Find where the given text appears and provide that cell's center as [x, y] coordinate. 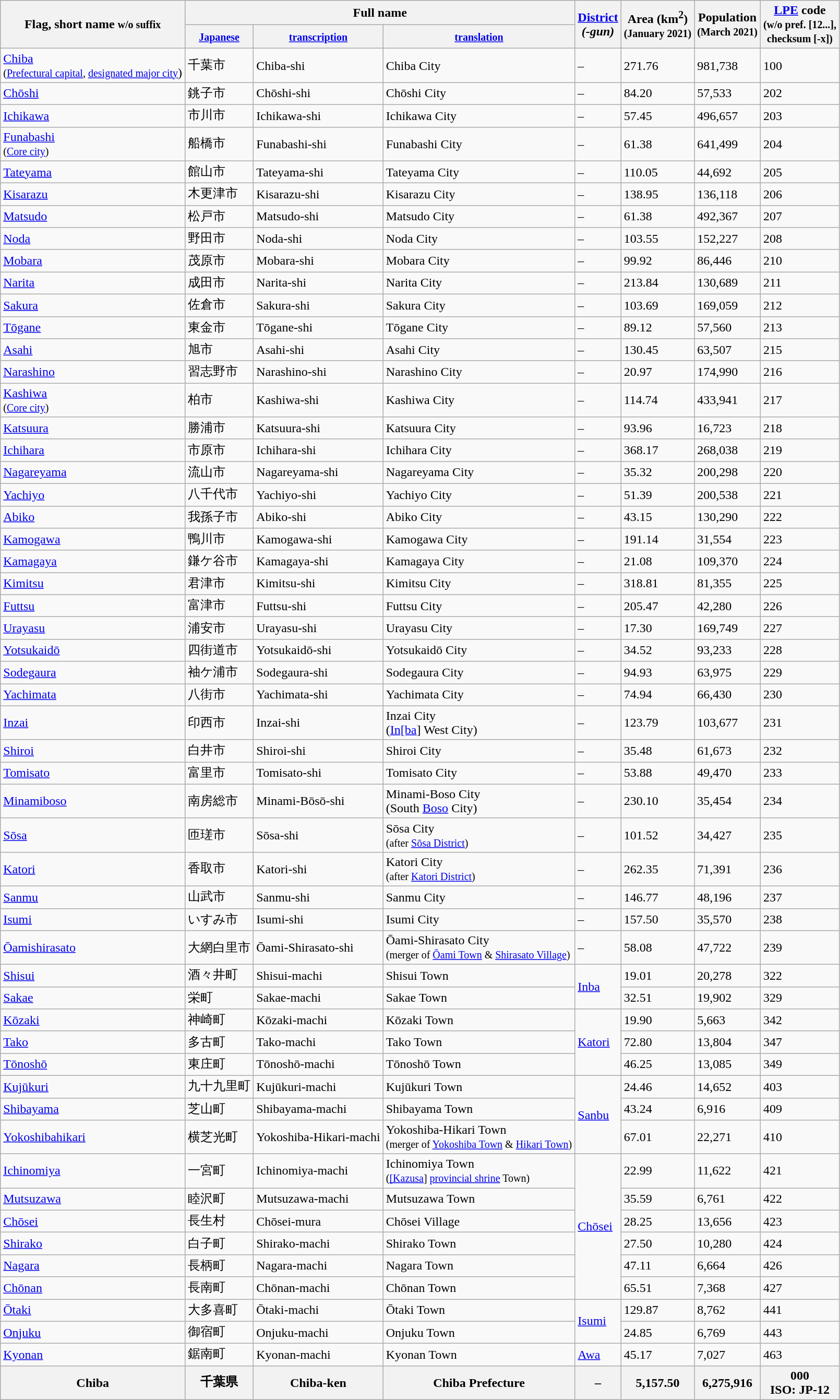
Chiba-shi [318, 66]
Asahi City [479, 350]
Shiroi [93, 751]
342 [799, 1020]
浦安市 [219, 628]
Mobara-shi [318, 261]
213.84 [657, 283]
Ichinomiya [93, 1171]
芝山町 [219, 1109]
LPE code(w/o pref. [12...],checksum [-x]) [799, 25]
99.92 [657, 261]
234 [799, 801]
Katsuura [93, 428]
Narashino-shi [318, 372]
Tateyama-shi [318, 172]
香取市 [219, 869]
202 [799, 94]
District(-gun) [598, 25]
Kisarazu [93, 194]
八街市 [219, 695]
Chōnan-machi [318, 1288]
Kōzaki-machi [318, 1020]
Tōgane-shi [318, 328]
Chōshi-shi [318, 94]
93.96 [657, 428]
Funabashi(Core city) [93, 144]
228 [799, 650]
Sakae [93, 998]
53.88 [657, 774]
Matsudo City [479, 216]
Futtsu-shi [318, 606]
Sakura [93, 305]
我孫子市 [219, 517]
Nagareyama [93, 473]
Onjuku [93, 1332]
Shibayama-machi [318, 1109]
Yachiyo-shi [318, 495]
43.15 [657, 517]
Awa [598, 1355]
Kujūkuri [93, 1087]
65.51 [657, 1288]
103.55 [657, 239]
Urayasu [93, 628]
Mutsuzawa-machi [318, 1200]
123.79 [657, 722]
Shiroi-shi [318, 751]
流山市 [219, 473]
勝浦市 [219, 428]
368.17 [657, 450]
Kyonan [93, 1355]
八千代市 [219, 495]
Asahi-shi [318, 350]
Onjuku Town [479, 1332]
Sakae-machi [318, 998]
Funabashi City [479, 144]
210 [799, 261]
Sanbu [598, 1114]
Chiba(Prefectural capital, designated major city) [93, 66]
71,391 [727, 869]
43.24 [657, 1109]
Tōnoshō Town [479, 1065]
Ichihara City [479, 450]
睦沢町 [219, 1200]
Yachimata City [479, 695]
多古町 [219, 1042]
Kōzaki Town [479, 1020]
318.81 [657, 584]
230 [799, 695]
Tomisato City [479, 774]
427 [799, 1288]
Kyonan Town [479, 1355]
Tako Town [479, 1042]
Ōtaki [93, 1310]
Yotsukaidō [93, 650]
200,298 [727, 473]
Tomisato [93, 774]
224 [799, 562]
349 [799, 1065]
Kashiwa(Core city) [93, 400]
船橋市 [219, 144]
富里市 [219, 774]
Ōtaki-machi [318, 1310]
Isumi City [479, 920]
67.01 [657, 1137]
13,804 [727, 1042]
一宮町 [219, 1171]
Shisui-machi [318, 976]
大網白里市 [219, 948]
103.69 [657, 305]
Sōsa-shi [318, 835]
72.80 [657, 1042]
205.47 [657, 606]
347 [799, 1042]
Kisarazu-shi [318, 194]
Onjuku-machi [318, 1332]
Shiroi City [479, 751]
千葉市 [219, 66]
Kujūkuri-machi [318, 1087]
422 [799, 1200]
58.08 [657, 948]
66,430 [727, 695]
Minamiboso [93, 801]
Chōsei Village [479, 1221]
231 [799, 722]
Abiko [93, 517]
236 [799, 869]
89.12 [657, 328]
いすみ市 [219, 920]
641,499 [727, 144]
栄町 [219, 998]
Isumi-shi [318, 920]
鋸南町 [219, 1355]
Urayasu-shi [318, 628]
Shirako [93, 1243]
Minami-Boso City(South Boso City) [479, 801]
鴨川市 [219, 540]
271.76 [657, 66]
Kashiwa City [479, 400]
5,663 [727, 1020]
Tōnoshō-machi [318, 1065]
225 [799, 584]
Sodegaura [93, 672]
Chōshi [93, 94]
Tako [93, 1042]
48,196 [727, 897]
Population(March 2021) [727, 25]
松戸市 [219, 216]
酒々井町 [219, 976]
227 [799, 628]
千葉県 [219, 1382]
222 [799, 517]
35,570 [727, 920]
7,368 [727, 1288]
Chiba City [479, 66]
Yachiyo City [479, 495]
146.77 [657, 897]
213 [799, 328]
208 [799, 239]
221 [799, 495]
232 [799, 751]
Katsuura-shi [318, 428]
19.90 [657, 1020]
Ōtaki Town [479, 1310]
223 [799, 540]
211 [799, 283]
東金市 [219, 328]
114.74 [657, 400]
93,233 [727, 650]
20,278 [727, 976]
152,227 [727, 239]
Sōsa [93, 835]
86,446 [727, 261]
Ōami-Shirasato City(merger of Ōami Town & Shirasato Village) [479, 948]
35.48 [657, 751]
24.85 [657, 1332]
Chiba [93, 1382]
Kashiwa-shi [318, 400]
Katori City(after Katori District) [479, 869]
74.94 [657, 695]
Noda [93, 239]
24.46 [657, 1087]
茂原市 [219, 261]
57,533 [727, 94]
Asahi [93, 350]
Kisarazu City [479, 194]
Mobara [93, 261]
Kamagaya [93, 562]
329 [799, 998]
Yotsukaidō-shi [318, 650]
230.10 [657, 801]
君津市 [219, 584]
421 [799, 1171]
Sakura City [479, 305]
成田市 [219, 283]
Chiba Prefecture [479, 1382]
長柄町 [219, 1265]
81,355 [727, 584]
Nagareyama City [479, 473]
5,157.50 [657, 1382]
白子町 [219, 1243]
Tateyama City [479, 172]
Kimitsu-shi [318, 584]
Matsudo-shi [318, 216]
109,370 [727, 562]
Narita City [479, 283]
103,677 [727, 722]
216 [799, 372]
Abiko City [479, 517]
218 [799, 428]
Matsudo [93, 216]
Kōzaki [93, 1020]
Sōsa City(after Sōsa District) [479, 835]
鎌ケ谷市 [219, 562]
203 [799, 116]
柏市 [219, 400]
Kujūkuri Town [479, 1087]
Kamogawa City [479, 540]
207 [799, 216]
410 [799, 1137]
袖ケ浦市 [219, 672]
Narita [93, 283]
translation [479, 37]
57,560 [727, 328]
Nagareyama-shi [318, 473]
Ichihara [93, 450]
16,723 [727, 428]
63,507 [727, 350]
Mobara City [479, 261]
6,275,916 [727, 1382]
Tōgane City [479, 328]
14,652 [727, 1087]
220 [799, 473]
6,916 [727, 1109]
34.52 [657, 650]
443 [799, 1332]
Shisui [93, 976]
大多喜町 [219, 1310]
Sodegaura City [479, 672]
Chōnan Town [479, 1288]
262.35 [657, 869]
Inba [598, 987]
野田市 [219, 239]
Mutsuzawa Town [479, 1200]
45.17 [657, 1355]
Sanmu City [479, 897]
441 [799, 1310]
492,367 [727, 216]
35.32 [657, 473]
富津市 [219, 606]
169,059 [727, 305]
Yokoshibahikari [93, 1137]
Narashino [93, 372]
Katsuura City [479, 428]
49,470 [727, 774]
Sanmu-shi [318, 897]
200,538 [727, 495]
四街道市 [219, 650]
157.50 [657, 920]
215 [799, 350]
21.08 [657, 562]
11,622 [727, 1171]
101.52 [657, 835]
Ichinomiya-machi [318, 1171]
transcription [318, 37]
Full name [380, 13]
Noda-shi [318, 239]
47,722 [727, 948]
212 [799, 305]
51.39 [657, 495]
424 [799, 1243]
Shibayama Town [479, 1109]
白井市 [219, 751]
Ichikawa-shi [318, 116]
130,290 [727, 517]
463 [799, 1355]
206 [799, 194]
322 [799, 976]
Shirako Town [479, 1243]
409 [799, 1109]
130,689 [727, 283]
31,554 [727, 540]
423 [799, 1221]
Yotsukaidō City [479, 650]
Funabashi-shi [318, 144]
7,027 [727, 1355]
238 [799, 920]
Yachimata [93, 695]
Kamogawa-shi [318, 540]
130.45 [657, 350]
191.14 [657, 540]
110.05 [657, 172]
496,657 [727, 116]
129.87 [657, 1310]
35.59 [657, 1200]
木更津市 [219, 194]
Inzai-shi [318, 722]
Ichinomiya Town([Kazusa] provincial shrine Town) [479, 1171]
433,941 [727, 400]
Tomisato-shi [318, 774]
22,271 [727, 1137]
138.95 [657, 194]
銚子市 [219, 94]
佐倉市 [219, 305]
169,749 [727, 628]
235 [799, 835]
6,761 [727, 1200]
981,738 [727, 66]
239 [799, 948]
Kimitsu City [479, 584]
Inzai City(In[ba] West City) [479, 722]
32.51 [657, 998]
旭市 [219, 350]
10,280 [727, 1243]
Noda City [479, 239]
Futtsu [93, 606]
市原市 [219, 450]
226 [799, 606]
Chōnan [93, 1288]
Narita-shi [318, 283]
42,280 [727, 606]
237 [799, 897]
Tateyama [93, 172]
Urayasu City [479, 628]
神崎町 [219, 1020]
27.50 [657, 1243]
Sakae Town [479, 998]
Japanese [219, 37]
174,990 [727, 372]
Flag, short name w/o suffix [93, 25]
Ōamishirasato [93, 948]
東庄町 [219, 1065]
館山市 [219, 172]
Ōami-Shirasato-shi [318, 948]
長生村 [219, 1221]
長南町 [219, 1288]
Shisui Town [479, 976]
九十九里町 [219, 1087]
229 [799, 672]
Kyonan-machi [318, 1355]
217 [799, 400]
Narashino City [479, 372]
印西市 [219, 722]
Sanmu [93, 897]
233 [799, 774]
Kamagaya City [479, 562]
61,673 [727, 751]
Ichihara-shi [318, 450]
426 [799, 1265]
8,762 [727, 1310]
匝瑳市 [219, 835]
Sakura-shi [318, 305]
Tōnoshō [93, 1065]
Area (km2)(January 2021) [657, 25]
Shirako-machi [318, 1243]
Kamagaya-shi [318, 562]
Ichikawa [93, 116]
Yokoshiba-Hikari-machi [318, 1137]
57.45 [657, 116]
Tōgane [93, 328]
28.25 [657, 1221]
13,085 [727, 1065]
Mutsuzawa [93, 1200]
市川市 [219, 116]
19,902 [727, 998]
習志野市 [219, 372]
Nagara-machi [318, 1265]
Shibayama [93, 1109]
山武市 [219, 897]
46.25 [657, 1065]
Kimitsu [93, 584]
205 [799, 172]
403 [799, 1087]
横芝光町 [219, 1137]
Nagara Town [479, 1265]
204 [799, 144]
44,692 [727, 172]
Yachiyo [93, 495]
47.11 [657, 1265]
219 [799, 450]
84.20 [657, 94]
南房総市 [219, 801]
Chōsei-mura [318, 1221]
63,975 [727, 672]
17.30 [657, 628]
Nagara [93, 1265]
Kamogawa [93, 540]
6,664 [727, 1265]
19.01 [657, 976]
Minami-Bōsō-shi [318, 801]
6,769 [727, 1332]
22.99 [657, 1171]
御宿町 [219, 1332]
Ichikawa City [479, 116]
Abiko-shi [318, 517]
268,038 [727, 450]
Chiba-ken [318, 1382]
Futtsu City [479, 606]
Yachimata-shi [318, 695]
000ISO: JP-12 [799, 1382]
34,427 [727, 835]
13,656 [727, 1221]
Sodegaura-shi [318, 672]
94.93 [657, 672]
Tako-machi [318, 1042]
100 [799, 66]
Chōshi City [479, 94]
Katori-shi [318, 869]
35,454 [727, 801]
20.97 [657, 372]
Inzai [93, 722]
Yokoshiba-Hikari Town(merger of Yokoshiba Town & Hikari Town) [479, 1137]
136,118 [727, 194]
